Locate the cell with the specified text and output its (x, y) center coordinate. 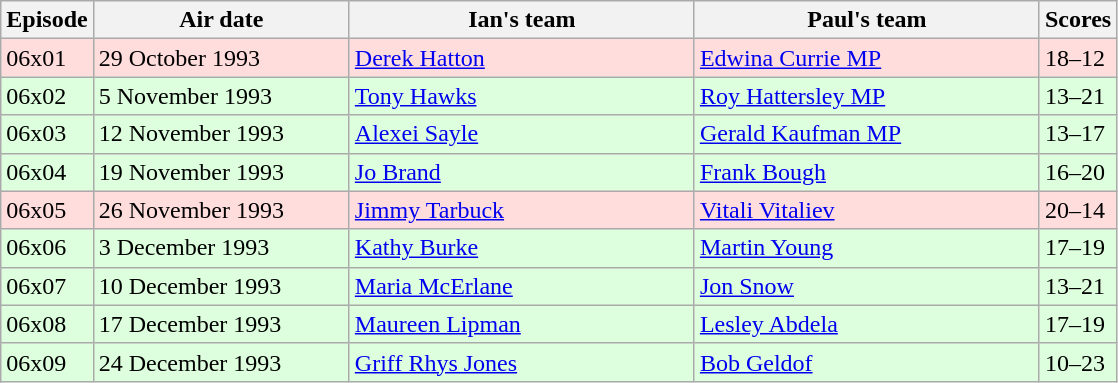
26 November 1993 (221, 210)
12 November 1993 (221, 134)
17 December 1993 (221, 324)
Derek Hatton (522, 58)
3 December 1993 (221, 248)
5 November 1993 (221, 96)
Air date (221, 20)
06x08 (47, 324)
Alexei Sayle (522, 134)
06x02 (47, 96)
06x09 (47, 362)
06x03 (47, 134)
Lesley Abdela (866, 324)
16–20 (1078, 172)
13–17 (1078, 134)
Jo Brand (522, 172)
06x07 (47, 286)
10 December 1993 (221, 286)
Paul's team (866, 20)
06x05 (47, 210)
Ian's team (522, 20)
Scores (1078, 20)
06x01 (47, 58)
10–23 (1078, 362)
20–14 (1078, 210)
Bob Geldof (866, 362)
Vitali Vitaliev (866, 210)
18–12 (1078, 58)
Maureen Lipman (522, 324)
06x04 (47, 172)
Jon Snow (866, 286)
Griff Rhys Jones (522, 362)
Maria McErlane (522, 286)
Roy Hattersley MP (866, 96)
Episode (47, 20)
Edwina Currie MP (866, 58)
Gerald Kaufman MP (866, 134)
19 November 1993 (221, 172)
Frank Bough (866, 172)
24 December 1993 (221, 362)
Jimmy Tarbuck (522, 210)
29 October 1993 (221, 58)
06x06 (47, 248)
Tony Hawks (522, 96)
Martin Young (866, 248)
Kathy Burke (522, 248)
